From the cell containing the given text, extract its center point as (x, y) coordinate. 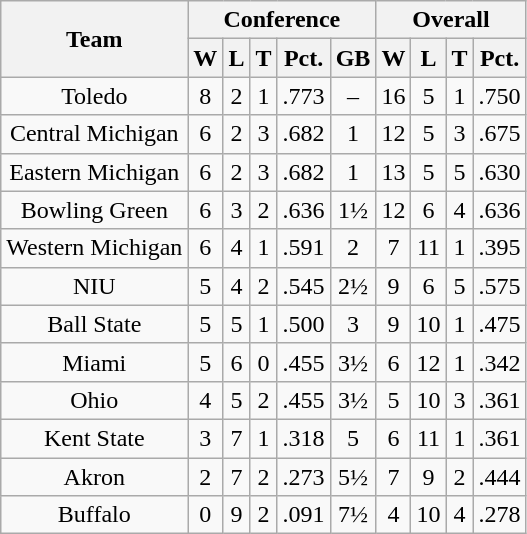
.773 (304, 96)
Central Michigan (94, 134)
Miami (94, 362)
.342 (500, 362)
Buffalo (94, 515)
Bowling Green (94, 210)
.545 (304, 286)
5½ (353, 477)
8 (206, 96)
.500 (304, 324)
Ball State (94, 324)
Team (94, 39)
GB (353, 58)
.273 (304, 477)
.575 (500, 286)
.395 (500, 248)
.318 (304, 438)
16 (394, 96)
.444 (500, 477)
.750 (500, 96)
– (353, 96)
.630 (500, 172)
Conference (282, 20)
Eastern Michigan (94, 172)
13 (394, 172)
.475 (500, 324)
Toledo (94, 96)
Kent State (94, 438)
Ohio (94, 400)
NIU (94, 286)
.591 (304, 248)
7½ (353, 515)
Overall (451, 20)
2½ (353, 286)
.278 (500, 515)
.675 (500, 134)
.091 (304, 515)
1½ (353, 210)
Western Michigan (94, 248)
Akron (94, 477)
